Search for the cell housing the specified text and yield its (X, Y) center coordinate. 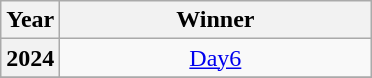
Year (30, 20)
Winner (216, 20)
Day6 (216, 58)
2024 (30, 58)
